Pinpoint the cell where the given text exists, returning its [x, y] midpoint coordinate. 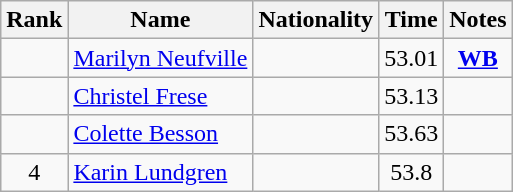
Christel Frese [160, 96]
Colette Besson [160, 134]
Nationality [316, 20]
Name [160, 20]
Notes [478, 20]
Karin Lundgren [160, 172]
Marilyn Neufville [160, 58]
53.63 [412, 134]
Rank [34, 20]
53.8 [412, 172]
Time [412, 20]
53.01 [412, 58]
53.13 [412, 96]
4 [34, 172]
WB [478, 58]
